From the cell containing the given text, extract its center point as (x, y) coordinate. 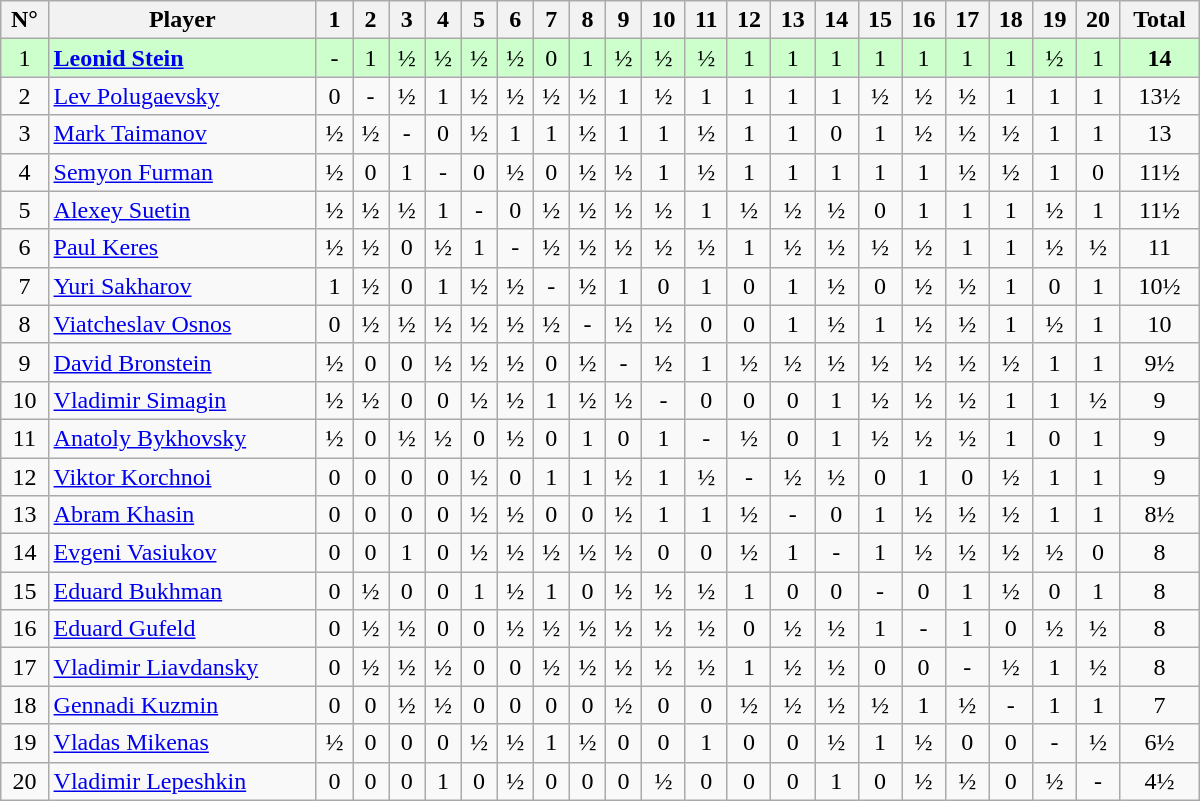
N° (24, 20)
Vladas Mikenas (182, 743)
Eduard Bukhman (182, 591)
Abram Khasin (182, 515)
Viatcheslav Osnos (182, 324)
6½ (1160, 743)
9½ (1160, 362)
Gennadi Kuzmin (182, 705)
Viktor Korchnoi (182, 477)
Total (1160, 20)
Vladimir Liavdansky (182, 667)
Mark Taimanov (182, 134)
David Bronstein (182, 362)
Vladimir Lepeshkin (182, 781)
4½ (1160, 781)
Leonid Stein (182, 58)
Anatoly Bykhovsky (182, 438)
Player (182, 20)
Yuri Sakharov (182, 286)
Evgeni Vasiukov (182, 553)
Eduard Gufeld (182, 629)
10½ (1160, 286)
8½ (1160, 515)
Semyon Furman (182, 172)
Paul Keres (182, 248)
Lev Polugaevsky (182, 96)
Vladimir Simagin (182, 400)
13½ (1160, 96)
Alexey Suetin (182, 210)
